Scan for the cell matching the given text and deliver its (X, Y) coordinate at center. 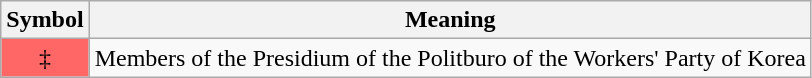
Meaning (450, 20)
Symbol (45, 20)
Members of the Presidium of the Politburo of the Workers' Party of Korea (450, 58)
‡ (45, 58)
